Find where the given text appears and provide that cell's center as [X, Y] coordinate. 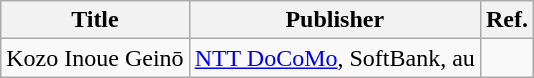
Kozo Inoue Geinō [95, 58]
Ref. [506, 20]
Publisher [334, 20]
Title [95, 20]
NTT DoCoMo, SoftBank, au [334, 58]
